From the cell containing the given text, extract its center point as [X, Y] coordinate. 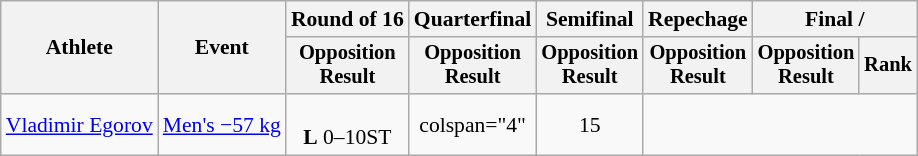
L 0–10ST [348, 124]
Vladimir Egorov [80, 124]
Event [222, 48]
Men's −57 kg [222, 124]
Semifinal [590, 19]
15 [590, 124]
Repechage [698, 19]
Round of 16 [348, 19]
Quarterfinal [473, 19]
Athlete [80, 48]
Rank [888, 66]
colspan="4" [473, 124]
Final / [835, 19]
